Capture the cell that displays the provided text and extract its (x, y) central coordinate. 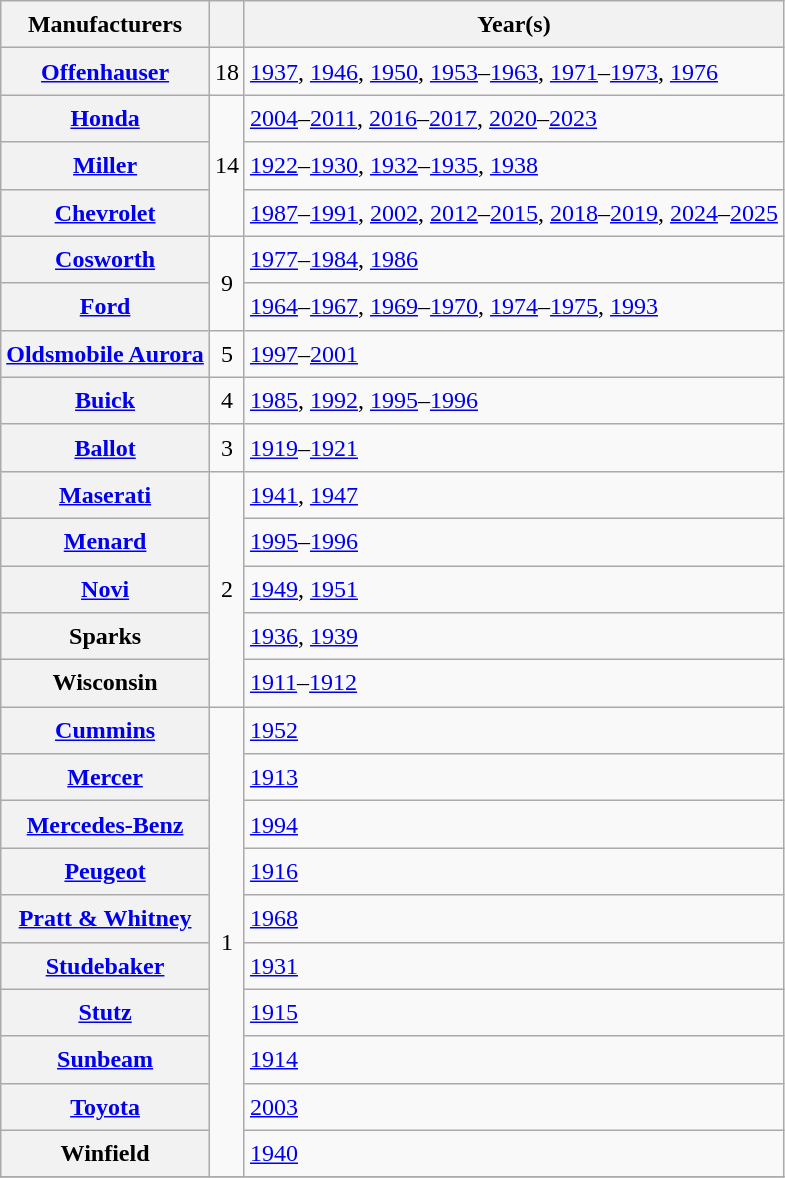
14 (226, 166)
Wisconsin (106, 684)
18 (226, 72)
2004–2011, 2016–2017, 2020–2023 (514, 118)
1 (226, 942)
4 (226, 400)
Pratt & Whitney (106, 918)
1914 (514, 1060)
Offenhauser (106, 72)
Menard (106, 542)
1964–1967, 1969–1970, 1974–1975, 1993 (514, 306)
1985, 1992, 1995–1996 (514, 400)
Cummins (106, 730)
1940 (514, 1154)
Ballot (106, 448)
Manufacturers (106, 24)
Oldsmobile Aurora (106, 354)
1997–2001 (514, 354)
1919–1921 (514, 448)
1936, 1939 (514, 636)
Studebaker (106, 966)
1913 (514, 778)
Stutz (106, 1012)
2 (226, 588)
Year(s) (514, 24)
1911–1912 (514, 684)
3 (226, 448)
Mercer (106, 778)
Winfield (106, 1154)
1949, 1951 (514, 590)
1931 (514, 966)
Toyota (106, 1106)
Sunbeam (106, 1060)
Sparks (106, 636)
1968 (514, 918)
1995–1996 (514, 542)
Miller (106, 166)
2003 (514, 1106)
Ford (106, 306)
1994 (514, 824)
Chevrolet (106, 212)
Maserati (106, 494)
1977–1984, 1986 (514, 260)
1952 (514, 730)
1941, 1947 (514, 494)
1915 (514, 1012)
9 (226, 283)
1987–1991, 2002, 2012–2015, 2018–2019, 2024–2025 (514, 212)
1922–1930, 1932–1935, 1938 (514, 166)
Honda (106, 118)
1937, 1946, 1950, 1953–1963, 1971–1973, 1976 (514, 72)
Cosworth (106, 260)
Peugeot (106, 872)
Novi (106, 590)
Mercedes-Benz (106, 824)
1916 (514, 872)
5 (226, 354)
Buick (106, 400)
